Scan for the cell matching the given text and deliver its [X, Y] coordinate at center. 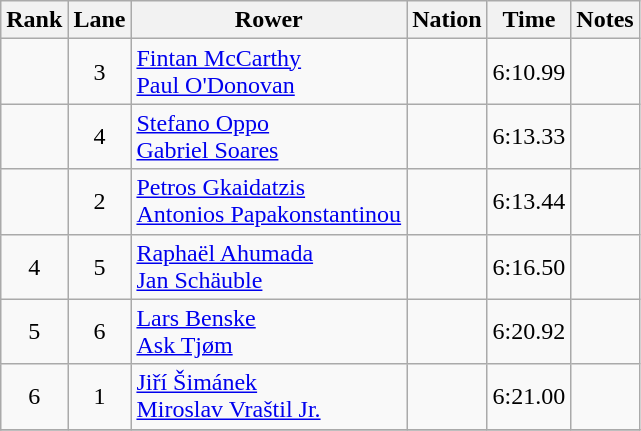
6:13.44 [529, 202]
Lane [100, 20]
Lars BenskeAsk Tjøm [269, 332]
6:10.99 [529, 72]
Nation [447, 20]
Jiří ŠimánekMiroslav Vraštil Jr. [269, 396]
6:13.33 [529, 136]
Rower [269, 20]
6:21.00 [529, 396]
Raphaël AhumadaJan Schäuble [269, 266]
Notes [605, 20]
2 [100, 202]
1 [100, 396]
3 [100, 72]
Petros GkaidatzisAntonios Papakonstantinou [269, 202]
Rank [34, 20]
Stefano OppoGabriel Soares [269, 136]
Time [529, 20]
6:16.50 [529, 266]
6:20.92 [529, 332]
Fintan McCarthyPaul O'Donovan [269, 72]
